Search for the cell housing the specified text and yield its (X, Y) center coordinate. 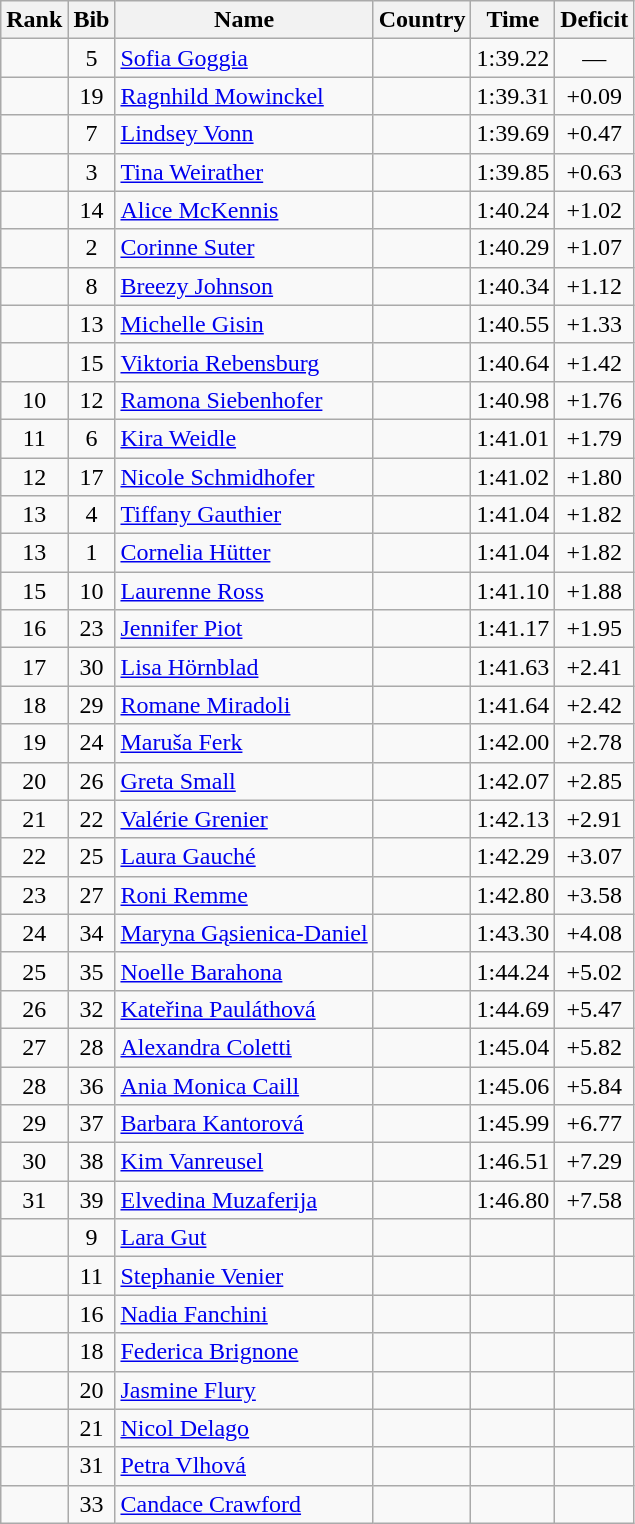
33 (92, 1504)
1:40.98 (513, 400)
Lisa Hörnblad (244, 667)
Maryna Gąsienica-Daniel (244, 933)
1:40.34 (513, 286)
+2.42 (594, 705)
+2.78 (594, 743)
Valérie Grenier (244, 819)
+0.09 (594, 96)
1:40.55 (513, 324)
Nicole Schmidhofer (244, 477)
Kira Weidle (244, 438)
6 (92, 438)
Laura Gauché (244, 857)
+2.85 (594, 781)
1:46.80 (513, 1200)
+0.63 (594, 172)
Alexandra Coletti (244, 1047)
1:39.22 (513, 58)
+1.12 (594, 286)
Ania Monica Caill (244, 1085)
1:40.64 (513, 362)
1:39.85 (513, 172)
+2.91 (594, 819)
+1.88 (594, 591)
+1.80 (594, 477)
+0.47 (594, 134)
5 (92, 58)
+3.58 (594, 895)
Federica Brignone (244, 1352)
+1.79 (594, 438)
+1.02 (594, 210)
+1.33 (594, 324)
1:41.63 (513, 667)
Ragnhild Mowinckel (244, 96)
32 (92, 1009)
4 (92, 515)
1:42.29 (513, 857)
Deficit (594, 20)
37 (92, 1124)
Sofia Goggia (244, 58)
+7.29 (594, 1162)
+1.07 (594, 248)
36 (92, 1085)
Alice McKennis (244, 210)
Nicol Delago (244, 1428)
1:42.07 (513, 781)
Nadia Fanchini (244, 1314)
1:44.24 (513, 971)
Roni Remme (244, 895)
14 (92, 210)
Kateřina Pauláthová (244, 1009)
+4.08 (594, 933)
Stephanie Venier (244, 1276)
1:40.29 (513, 248)
Maruša Ferk (244, 743)
Tiffany Gauthier (244, 515)
1:42.13 (513, 819)
9 (92, 1238)
Kim Vanreusel (244, 1162)
Laurenne Ross (244, 591)
35 (92, 971)
Lara Gut (244, 1238)
Corinne Suter (244, 248)
Time (513, 20)
Bib (92, 20)
1:42.80 (513, 895)
Elvedina Muzaferija (244, 1200)
Jennifer Piot (244, 629)
1:41.17 (513, 629)
+5.47 (594, 1009)
1 (92, 553)
1:41.10 (513, 591)
1:42.00 (513, 743)
+5.82 (594, 1047)
1:45.06 (513, 1085)
Noelle Barahona (244, 971)
Greta Small (244, 781)
+5.02 (594, 971)
Romane Miradoli (244, 705)
1:39.69 (513, 134)
1:45.99 (513, 1124)
Country (422, 20)
Rank (34, 20)
7 (92, 134)
3 (92, 172)
+1.42 (594, 362)
1:45.04 (513, 1047)
1:44.69 (513, 1009)
+2.41 (594, 667)
1:41.02 (513, 477)
1:46.51 (513, 1162)
— (594, 58)
Barbara Kantorová (244, 1124)
+3.07 (594, 857)
Name (244, 20)
1:40.24 (513, 210)
38 (92, 1162)
Michelle Gisin (244, 324)
+1.76 (594, 400)
Lindsey Vonn (244, 134)
+7.58 (594, 1200)
1:43.30 (513, 933)
1:41.01 (513, 438)
Viktoria Rebensburg (244, 362)
8 (92, 286)
+6.77 (594, 1124)
34 (92, 933)
1:39.31 (513, 96)
Breezy Johnson (244, 286)
Candace Crawford (244, 1504)
1:41.64 (513, 705)
39 (92, 1200)
Jasmine Flury (244, 1390)
Tina Weirather (244, 172)
+1.95 (594, 629)
Ramona Siebenhofer (244, 400)
2 (92, 248)
Cornelia Hütter (244, 553)
Petra Vlhová (244, 1466)
+5.84 (594, 1085)
